Output the (X, Y) coordinate of the center of the cell containing the given text.  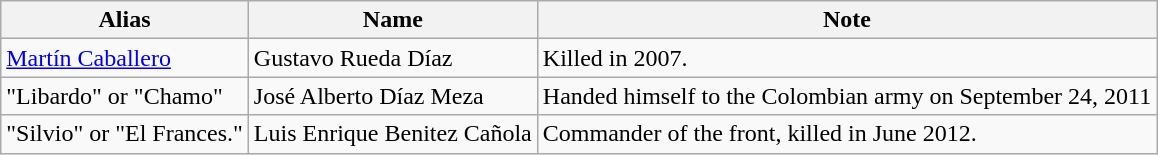
Handed himself to the Colombian army on September 24, 2011 (846, 96)
Gustavo Rueda Díaz (392, 58)
Killed in 2007. (846, 58)
Luis Enrique Benitez Cañola (392, 134)
Martín Caballero (125, 58)
Commander of the front, killed in June 2012. (846, 134)
José Alberto Díaz Meza (392, 96)
Note (846, 20)
Alias (125, 20)
"Libardo" or "Chamo" (125, 96)
"Silvio" or "El Frances." (125, 134)
Name (392, 20)
